Output the (x, y) coordinate of the center of the cell containing the given text.  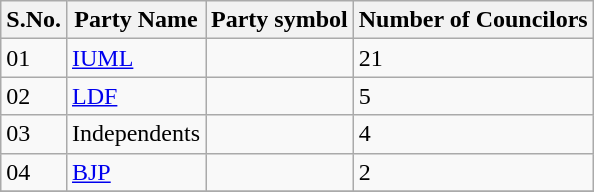
5 (473, 96)
Party Name (136, 20)
03 (34, 134)
4 (473, 134)
BJP (136, 172)
Number of Councilors (473, 20)
Party symbol (280, 20)
01 (34, 58)
21 (473, 58)
2 (473, 172)
S.No. (34, 20)
04 (34, 172)
02 (34, 96)
LDF (136, 96)
Independents (136, 134)
IUML (136, 58)
